Locate the cell with the specified text and output its (X, Y) center coordinate. 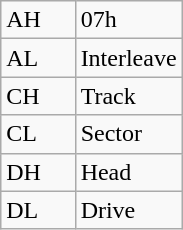
CL (38, 134)
AL (38, 58)
Interleave (128, 58)
07h (128, 20)
Drive (128, 210)
CH (38, 96)
DL (38, 210)
Track (128, 96)
Sector (128, 134)
Head (128, 172)
AH (38, 20)
DH (38, 172)
